Identify which cell holds the provided text, then report its [X, Y] central coordinate. 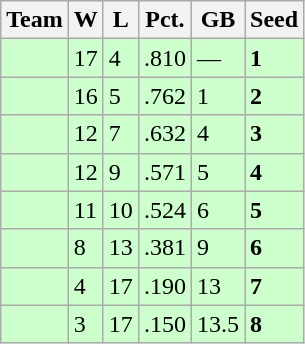
16 [86, 96]
.810 [164, 58]
.571 [164, 172]
13.5 [218, 324]
.190 [164, 286]
.762 [164, 96]
10 [120, 210]
W [86, 20]
Team [35, 20]
.381 [164, 248]
11 [86, 210]
.632 [164, 134]
L [120, 20]
.524 [164, 210]
Pct. [164, 20]
Seed [274, 20]
2 [274, 96]
.150 [164, 324]
GB [218, 20]
— [218, 58]
